Pinpoint the cell where the given text exists, returning its [x, y] midpoint coordinate. 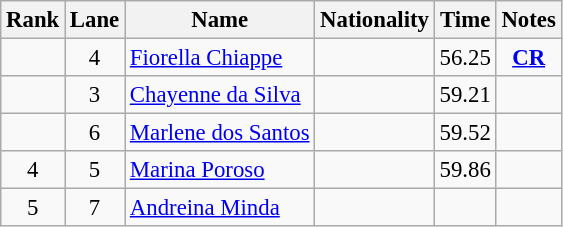
Lane [95, 20]
3 [95, 95]
59.86 [465, 170]
56.25 [465, 58]
Rank [33, 20]
Notes [528, 20]
Name [220, 20]
CR [528, 58]
Andreina Minda [220, 208]
Marina Poroso [220, 170]
Fiorella Chiappe [220, 58]
Time [465, 20]
Chayenne da Silva [220, 95]
59.21 [465, 95]
Nationality [374, 20]
Marlene dos Santos [220, 133]
7 [95, 208]
59.52 [465, 133]
6 [95, 133]
